Capture the cell that displays the provided text and extract its (x, y) central coordinate. 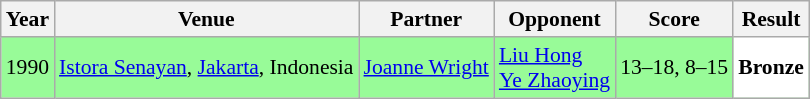
Partner (426, 19)
Bronze (771, 68)
13–18, 8–15 (674, 68)
Opponent (554, 19)
Istora Senayan, Jakarta, Indonesia (206, 68)
Joanne Wright (426, 68)
Score (674, 19)
1990 (28, 68)
Result (771, 19)
Liu Hong Ye Zhaoying (554, 68)
Year (28, 19)
Venue (206, 19)
